Pinpoint the cell where the given text exists, returning its (X, Y) midpoint coordinate. 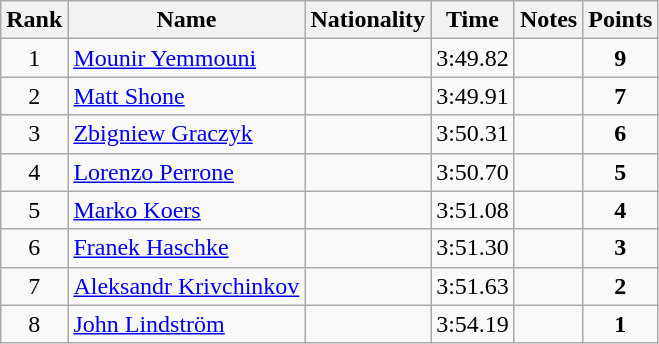
3:51.30 (473, 248)
8 (34, 324)
3:50.31 (473, 134)
9 (620, 58)
Franek Haschke (186, 248)
Notes (548, 20)
Name (186, 20)
3:50.70 (473, 172)
3:51.63 (473, 286)
3:49.91 (473, 96)
Rank (34, 20)
Mounir Yemmouni (186, 58)
Time (473, 20)
Marko Koers (186, 210)
Aleksandr Krivchinkov (186, 286)
Points (620, 20)
3:49.82 (473, 58)
3:51.08 (473, 210)
Nationality (368, 20)
Matt Shone (186, 96)
Zbigniew Graczyk (186, 134)
John Lindström (186, 324)
Lorenzo Perrone (186, 172)
3:54.19 (473, 324)
